Provide the (X, Y) coordinate of the cell's center where the given text is located.  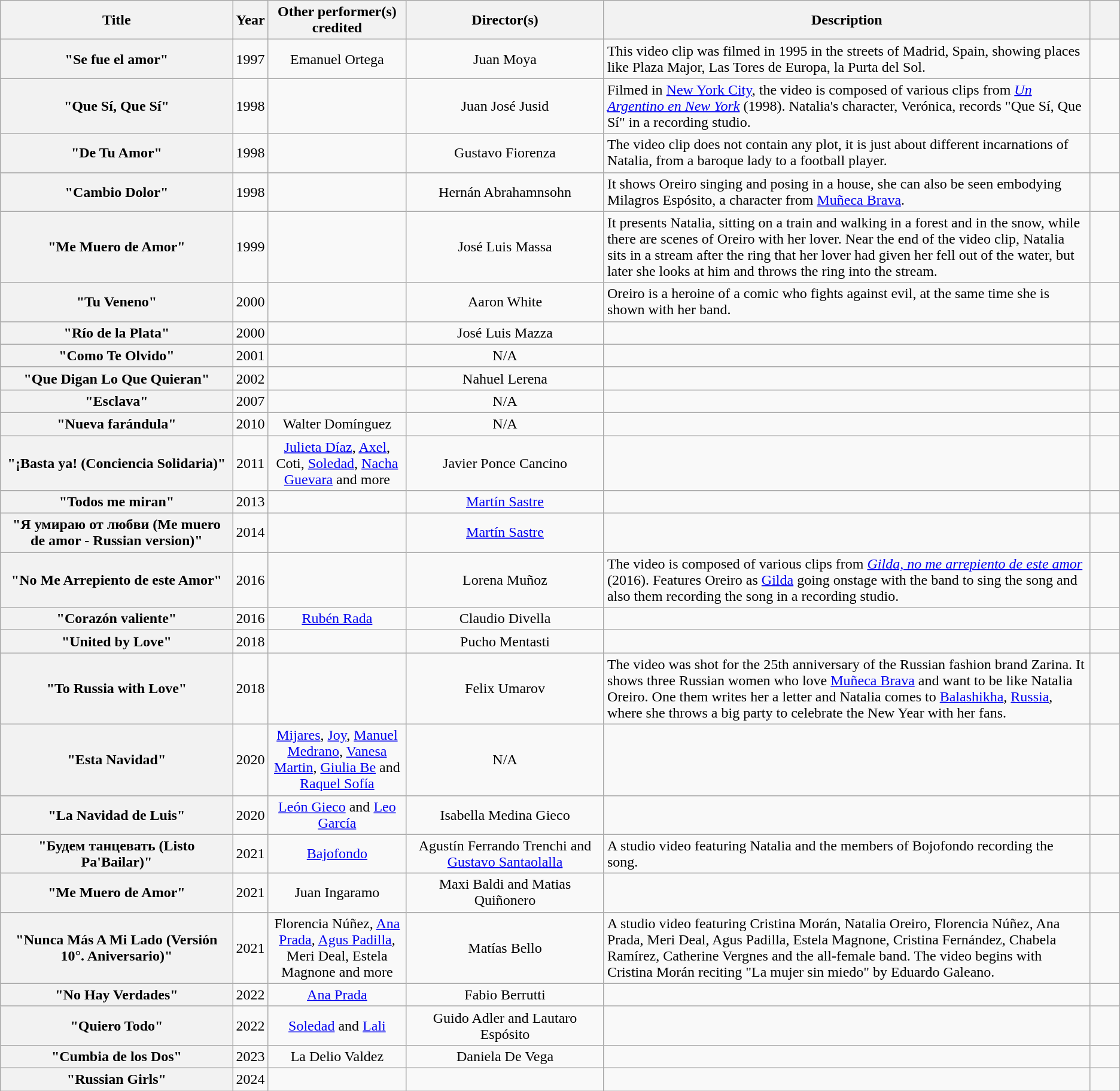
2001 (250, 355)
"Russian Girls" (117, 1079)
Guido Adler and Lautaro Espósito (505, 1026)
"Esclava" (117, 401)
"Se fue el amor" (117, 59)
"Tu Veneno" (117, 302)
Agustín Ferrando Trenchi and Gustavo Santaolalla (505, 853)
Juan Ingaramo (337, 893)
Felix Umarov (505, 688)
It shows Oreiro singing and posing in a house, she can also be seen embodying Milagros Espósito, a character from Muñeca Brava. (847, 192)
"No Hay Verdades" (117, 995)
Emanuel Ortega (337, 59)
"United by Love" (117, 642)
This video clip was filmed in 1995 in the streets of Madrid, Spain, showing places like Plaza Major, Las Tores de Europa, la Purta del Sol. (847, 59)
"La Navidad de Luis" (117, 815)
2011 (250, 463)
Juan Moya (505, 59)
Matías Bello (505, 948)
"Corazón valiente" (117, 619)
2007 (250, 401)
"Будем танцевать (Listo Pa'Bailar)" (117, 853)
"Я умираю от любви (Me muero de amor - Russian version)" (117, 533)
Fabio Berrutti (505, 995)
"Que Sí, Que Sí" (117, 106)
Claudio Divella (505, 619)
"To Russia with Love" (117, 688)
Director(s) (505, 20)
Bajofondo (337, 853)
"Cambio Dolor" (117, 192)
Daniela De Vega (505, 1056)
"Nueva farándula" (117, 424)
The video clip does not contain any plot, it is just about different incarnations of Natalia, from a baroque lady to a football player. (847, 153)
Other performer(s) credited (337, 20)
Hernán Abrahamnsohn (505, 192)
"De Tu Amor" (117, 153)
A studio video featuring Natalia and the members of Bojofondo recording the song. (847, 853)
Title (117, 20)
2023 (250, 1056)
Maxi Baldi and Matias Quiñonero (505, 893)
2014 (250, 533)
Julieta Díaz, Axel, Coti, Soledad, Nacha Guevara and more (337, 463)
2002 (250, 378)
"Río de la Plata" (117, 333)
Aaron White (505, 302)
Walter Domínguez (337, 424)
Florencia Núñez, Ana Prada, Agus Padilla, Meri Deal, Estela Magnone and more (337, 948)
Isabella Medina Gieco (505, 815)
1999 (250, 247)
"Cumbia de los Dos" (117, 1056)
"Nunca Más A Mi Lado (Versión 10°. Aniversario)" (117, 948)
"No Me Arrepiento de este Amor" (117, 580)
Year (250, 20)
1997 (250, 59)
2013 (250, 502)
La Delio Valdez (337, 1056)
"Esta Navidad" (117, 760)
"¡Basta ya! (Conciencia Solidaria)" (117, 463)
Juan José Jusid (505, 106)
León Gieco and Leo García (337, 815)
Gustavo Fiorenza (505, 153)
"Todos me miran" (117, 502)
2010 (250, 424)
"Quiero Todo" (117, 1026)
Lorena Muñoz (505, 580)
Oreiro is a heroine of a comic who fights against evil, at the same time she is shown with her band. (847, 302)
Soledad and Lali (337, 1026)
Description (847, 20)
"Como Te Olvido" (117, 355)
José Luis Massa (505, 247)
Nahuel Lerena (505, 378)
2024 (250, 1079)
Javier Ponce Cancino (505, 463)
Ana Prada (337, 995)
"Que Digan Lo Que Quieran" (117, 378)
Rubén Rada (337, 619)
Pucho Mentasti (505, 642)
José Luis Mazza (505, 333)
Mijares, Joy, Manuel Medrano, Vanesa Martin, Giulia Be and Raquel Sofía (337, 760)
